Scan for the cell matching the given text and deliver its (X, Y) coordinate at center. 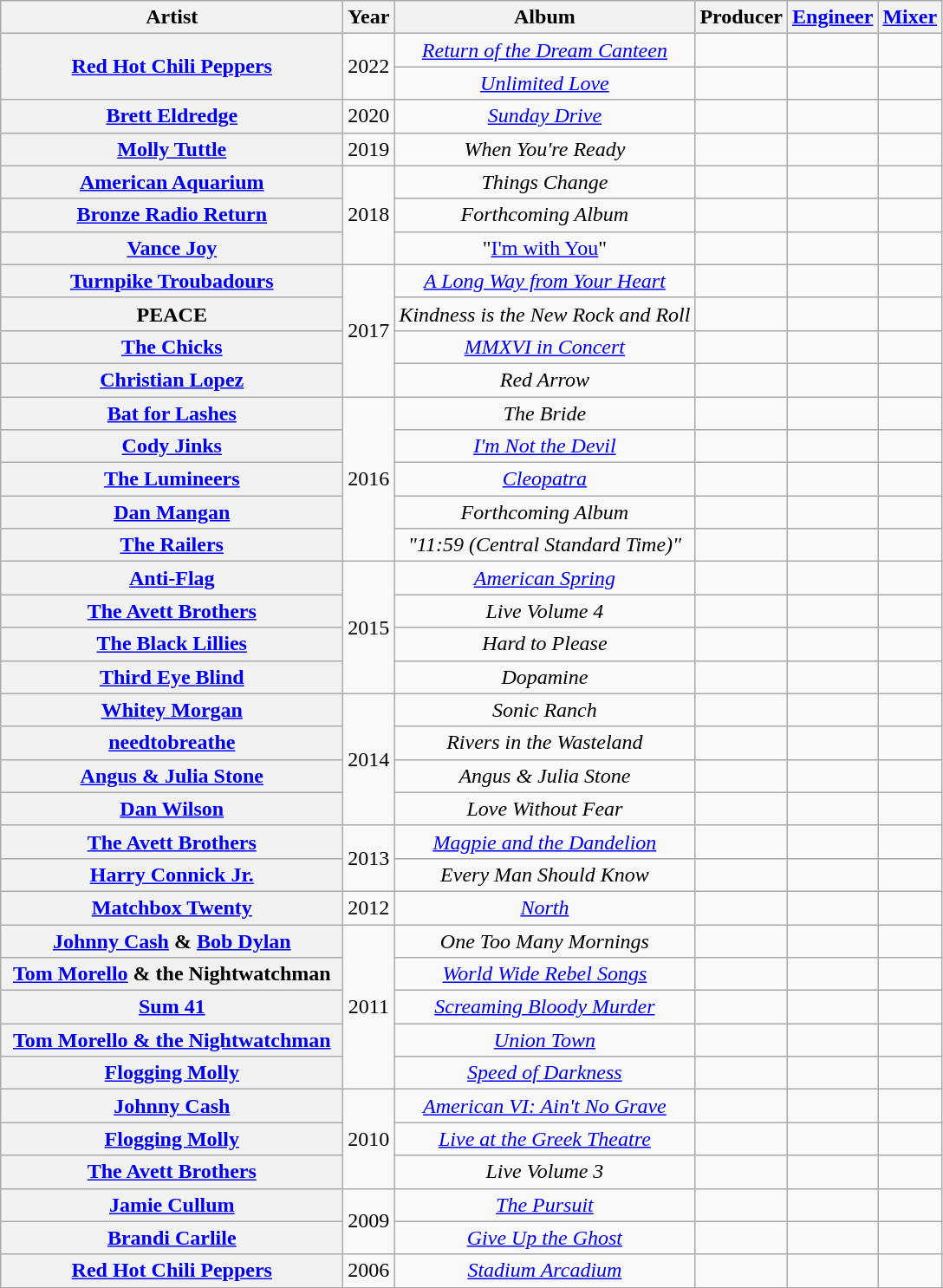
Sonic Ranch (544, 710)
Cleopatra (544, 479)
Kindness is the New Rock and Roll (544, 314)
2013 (369, 858)
I'm Not the Devil (544, 446)
Stadium Arcadium (544, 1271)
Vance Joy (172, 248)
Love Without Fear (544, 809)
2019 (369, 149)
One Too Many Mornings (544, 940)
Johnny Cash (172, 1106)
Things Change (544, 182)
Dan Mangan (172, 512)
Bat for Lashes (172, 413)
Harry Connick Jr. (172, 875)
2009 (369, 1221)
MMXVI in Concert (544, 347)
The Bride (544, 413)
PEACE (172, 314)
Album (544, 17)
needtobreathe (172, 743)
Red Arrow (544, 380)
Artist (172, 17)
The Pursuit (544, 1205)
Mixer (910, 17)
Sum 41 (172, 1007)
2010 (369, 1139)
"11:59 (Central Standard Time)" (544, 545)
Return of the Dream Canteen (544, 50)
Matchbox Twenty (172, 907)
Every Man Should Know (544, 875)
2011 (369, 1006)
2022 (369, 67)
Christian Lopez (172, 380)
Live Volume 3 (544, 1172)
Johnny Cash & Bob Dylan (172, 940)
Whitey Morgan (172, 710)
Cody Jinks (172, 446)
"I'm with You" (544, 248)
Year (369, 17)
American Aquarium (172, 182)
Turnpike Troubadours (172, 281)
When You're Ready (544, 149)
2017 (369, 330)
Hard to Please (544, 644)
Third Eye Blind (172, 677)
Engineer (833, 17)
The Chicks (172, 347)
Brandi Carlile (172, 1238)
Speed of Darkness (544, 1073)
North (544, 907)
2014 (369, 759)
Rivers in the Wasteland (544, 743)
Brett Eldredge (172, 116)
World Wide Rebel Songs (544, 974)
Anti-Flag (172, 578)
The Railers (172, 545)
2015 (369, 628)
2012 (369, 907)
Jamie Cullum (172, 1205)
A Long Way from Your Heart (544, 281)
Give Up the Ghost (544, 1238)
2018 (369, 215)
American Spring (544, 578)
Unlimited Love (544, 83)
Sunday Drive (544, 116)
American VI: Ain't No Grave (544, 1106)
The Black Lillies (172, 644)
2016 (369, 479)
Union Town (544, 1040)
Bronze Radio Return (172, 215)
2006 (369, 1271)
Molly Tuttle (172, 149)
Dopamine (544, 677)
Producer (742, 17)
Screaming Bloody Murder (544, 1007)
Live at the Greek Theatre (544, 1139)
Magpie and the Dandelion (544, 842)
2020 (369, 116)
Live Volume 4 (544, 611)
The Lumineers (172, 479)
Dan Wilson (172, 809)
